Extract the (x, y) coordinate from the center of the cell holding the provided text.  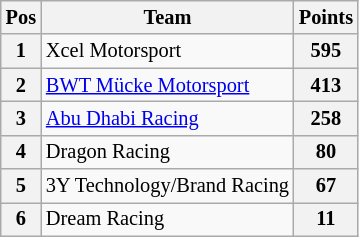
6 (21, 219)
258 (326, 118)
Xcel Motorsport (168, 51)
413 (326, 85)
Abu Dhabi Racing (168, 118)
Pos (21, 17)
3Y Technology/Brand Racing (168, 186)
595 (326, 51)
80 (326, 152)
67 (326, 186)
BWT Mücke Motorsport (168, 85)
Dragon Racing (168, 152)
11 (326, 219)
1 (21, 51)
Points (326, 17)
3 (21, 118)
4 (21, 152)
2 (21, 85)
Team (168, 17)
Dream Racing (168, 219)
5 (21, 186)
